Locate the cell with the specified text and output its [X, Y] center coordinate. 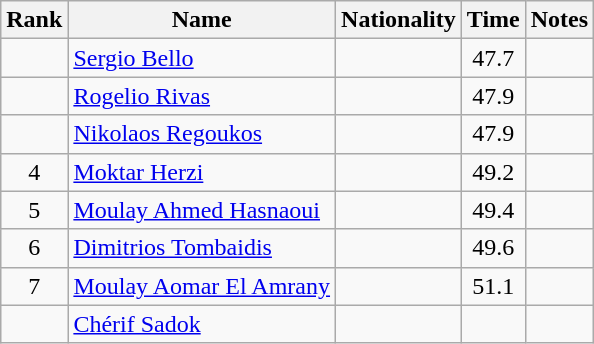
Rogelio Rivas [202, 96]
Chérif Sadok [202, 324]
Moulay Ahmed Hasnaoui [202, 210]
Nationality [399, 20]
5 [34, 210]
51.1 [493, 286]
Nikolaos Regoukos [202, 134]
Name [202, 20]
49.6 [493, 248]
Notes [559, 20]
4 [34, 172]
Sergio Bello [202, 58]
49.4 [493, 210]
6 [34, 248]
Dimitrios Tombaidis [202, 248]
Time [493, 20]
7 [34, 286]
49.2 [493, 172]
47.7 [493, 58]
Rank [34, 20]
Moktar Herzi [202, 172]
Moulay Aomar El Amrany [202, 286]
